Identify which cell holds the provided text, then report its (x, y) central coordinate. 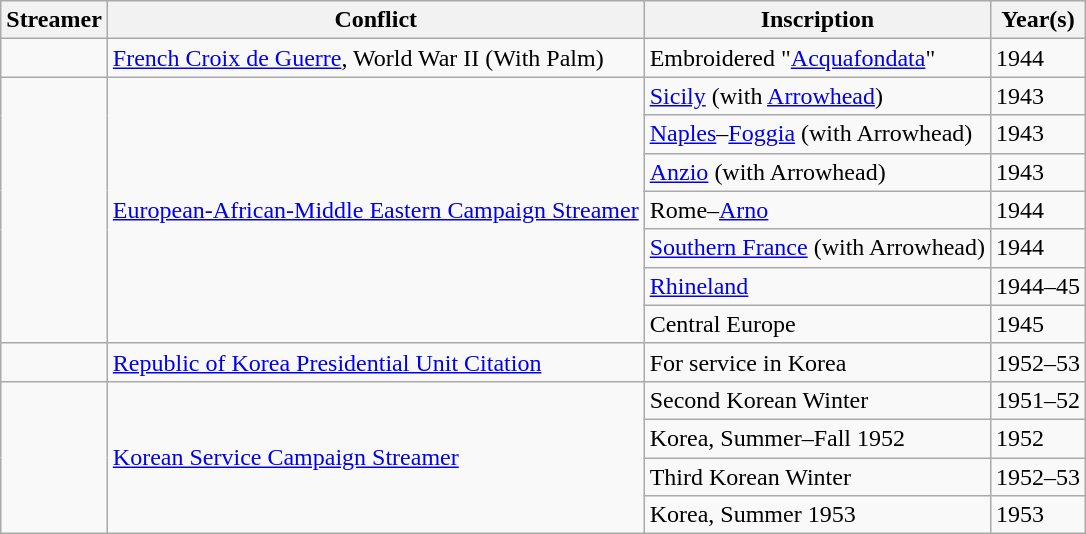
For service in Korea (817, 362)
1951–52 (1038, 400)
1945 (1038, 324)
1952 (1038, 438)
Southern France (with Arrowhead) (817, 248)
Rhineland (817, 286)
Republic of Korea Presidential Unit Citation (376, 362)
Anzio (with Arrowhead) (817, 172)
Year(s) (1038, 20)
Second Korean Winter (817, 400)
Sicily (with Arrowhead) (817, 96)
Naples–Foggia (with Arrowhead) (817, 134)
1944–45 (1038, 286)
Korean Service Campaign Streamer (376, 457)
Third Korean Winter (817, 477)
Embroidered "Acquafondata" (817, 58)
Conflict (376, 20)
1953 (1038, 515)
French Croix de Guerre, World War II (With Palm) (376, 58)
Rome–Arno (817, 210)
Streamer (54, 20)
European-African-Middle Eastern Campaign Streamer (376, 210)
Korea, Summer–Fall 1952 (817, 438)
Inscription (817, 20)
Korea, Summer 1953 (817, 515)
Central Europe (817, 324)
